Pinpoint the cell where the given text exists, returning its [x, y] midpoint coordinate. 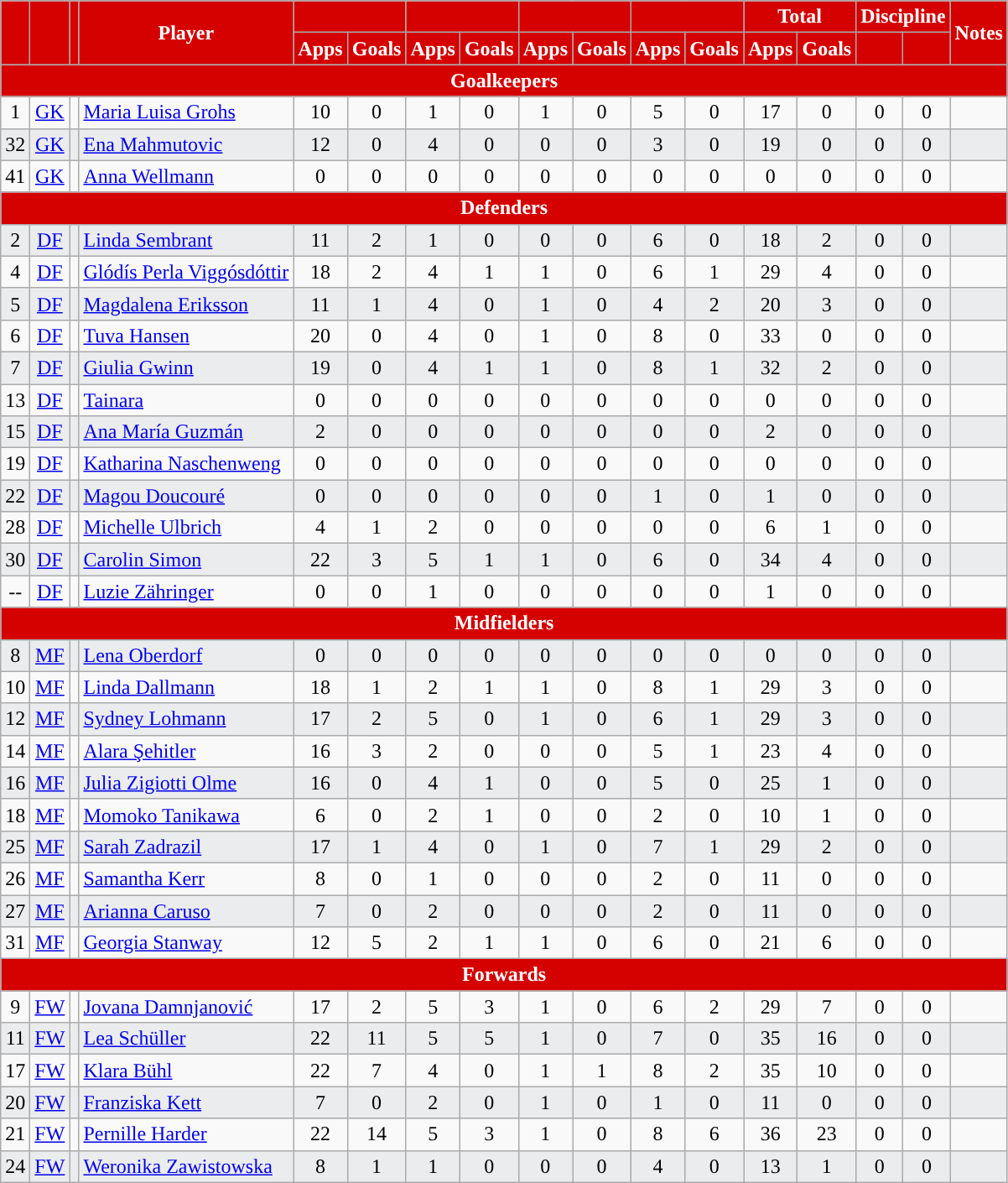
-- [15, 591]
Goalkeepers [505, 81]
34 [770, 560]
Samantha Kerr [186, 878]
Notes [979, 33]
Glódís Perla Viggósdóttir [186, 272]
24 [15, 1166]
26 [15, 878]
Defenders [505, 208]
Ena Mahmutovic [186, 144]
Linda Sembrant [186, 240]
Sydney Lohmann [186, 719]
Alara Şehitler [186, 751]
Player [186, 33]
Tuva Hansen [186, 336]
36 [770, 1134]
30 [15, 560]
28 [15, 528]
33 [770, 336]
Magou Doucouré [186, 496]
Lea Schüller [186, 1039]
Luzie Zähringer [186, 591]
41 [15, 176]
15 [15, 432]
Forwards [505, 975]
Total [799, 17]
Discipline [903, 17]
Midfielders [505, 623]
Julia Zigiotti Olme [186, 783]
Georgia Stanway [186, 943]
Magdalena Eriksson [186, 304]
Giulia Gwinn [186, 367]
Momoko Tanikawa [186, 815]
Carolin Simon [186, 560]
Arianna Caruso [186, 910]
Pernille Harder [186, 1134]
Tainara [186, 400]
Linda Dallmann [186, 687]
Katharina Naschenweng [186, 464]
9 [15, 1007]
Klara Bühl [186, 1071]
31 [15, 943]
Jovana Damnjanović [186, 1007]
27 [15, 910]
Michelle Ulbrich [186, 528]
Anna Wellmann [186, 176]
Weronika Zawistowska [186, 1166]
Sarah Zadrazil [186, 847]
Maria Luisa Grohs [186, 112]
Lena Oberdorf [186, 655]
Ana María Guzmán [186, 432]
Franziska Kett [186, 1102]
